Output the [x, y] coordinate of the center of the cell containing the given text.  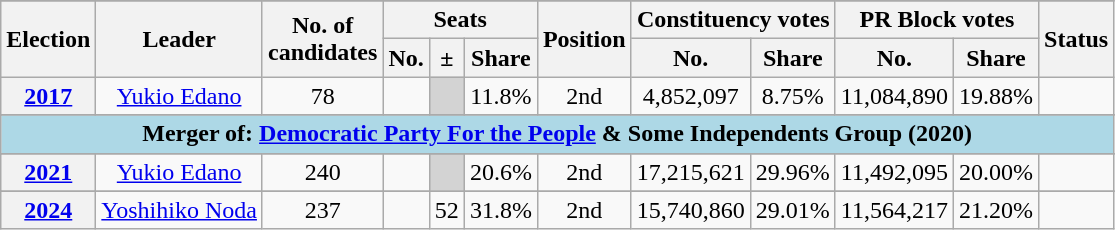
11,564,217 [894, 210]
11,492,095 [894, 172]
78 [322, 96]
Position [584, 39]
15,740,860 [690, 210]
240 [322, 172]
Merger of: Democratic Party For the People & Some Independents Group (2020) [558, 134]
29.01% [792, 210]
No. ofcandidates [322, 39]
2017 [48, 96]
Election [48, 39]
17,215,621 [690, 172]
Seats [460, 20]
Yoshihiko Noda [180, 210]
19.88% [996, 96]
20.6% [500, 172]
20.00% [996, 172]
PR Block votes [936, 20]
237 [322, 210]
52 [446, 210]
± [446, 58]
8.75% [792, 96]
Constituency votes [733, 20]
21.20% [996, 210]
29.96% [792, 172]
Leader [180, 39]
Status [1076, 39]
11.8% [500, 96]
2024 [48, 210]
31.8% [500, 210]
11,084,890 [894, 96]
4,852,097 [690, 96]
2021 [48, 172]
